Provide the [X, Y] coordinate of the cell's center where the given text is located.  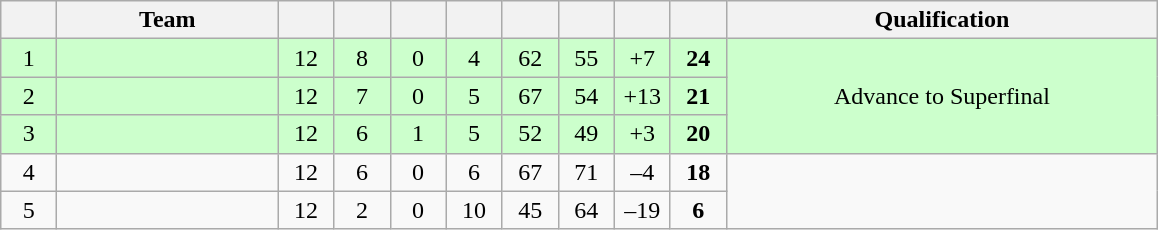
Team [168, 20]
–19 [642, 210]
55 [586, 58]
10 [474, 210]
20 [698, 134]
Qualification [942, 20]
54 [586, 96]
3 [29, 134]
52 [530, 134]
21 [698, 96]
49 [586, 134]
24 [698, 58]
45 [530, 210]
62 [530, 58]
18 [698, 172]
+13 [642, 96]
Advance to Superfinal [942, 96]
+3 [642, 134]
7 [362, 96]
8 [362, 58]
71 [586, 172]
–4 [642, 172]
64 [586, 210]
+7 [642, 58]
